From the cell containing the given text, extract its center point as [X, Y] coordinate. 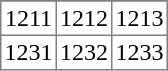
1212 [84, 18]
1232 [84, 52]
1231 [29, 52]
1213 [140, 18]
1211 [29, 18]
1233 [140, 52]
